Output the (x, y) coordinate of the center of the cell containing the given text.  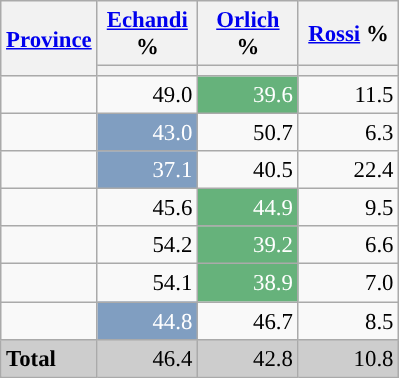
6.6 (348, 245)
11.5 (348, 95)
6.3 (348, 133)
9.5 (348, 208)
40.5 (248, 170)
42.8 (248, 358)
44.9 (248, 208)
Total (49, 358)
Rossi % (348, 34)
45.6 (148, 208)
50.7 (248, 133)
37.1 (148, 170)
7.0 (348, 283)
Orlich % (248, 34)
Province (49, 38)
46.4 (148, 358)
54.1 (148, 283)
46.7 (248, 321)
43.0 (148, 133)
39.6 (248, 95)
44.8 (148, 321)
22.4 (348, 170)
8.5 (348, 321)
Echandi % (148, 34)
10.8 (348, 358)
54.2 (148, 245)
49.0 (148, 95)
39.2 (248, 245)
38.9 (248, 283)
